Pinpoint the cell where the given text exists, returning its [X, Y] midpoint coordinate. 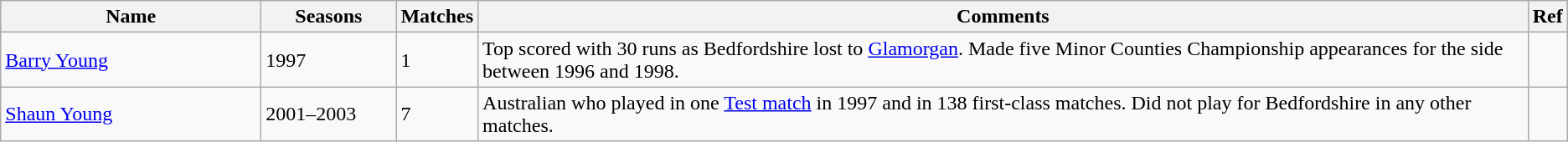
Name [131, 17]
Seasons [328, 17]
Barry Young [131, 60]
7 [437, 114]
2001–2003 [328, 114]
Matches [437, 17]
Ref [1548, 17]
Australian who played in one Test match in 1997 and in 138 first-class matches. Did not play for Bedfordshire in any other matches. [1003, 114]
Top scored with 30 runs as Bedfordshire lost to Glamorgan. Made five Minor Counties Championship appearances for the side between 1996 and 1998. [1003, 60]
1997 [328, 60]
Comments [1003, 17]
Shaun Young [131, 114]
1 [437, 60]
